For the text-containing cell, return its midpoint in [x, y] coordinate format. 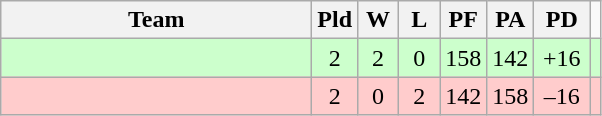
+16 [562, 58]
PD [562, 20]
–16 [562, 96]
PA [510, 20]
L [420, 20]
PF [464, 20]
Team [156, 20]
W [378, 20]
Pld [335, 20]
